Scan for the cell matching the given text and deliver its (x, y) coordinate at center. 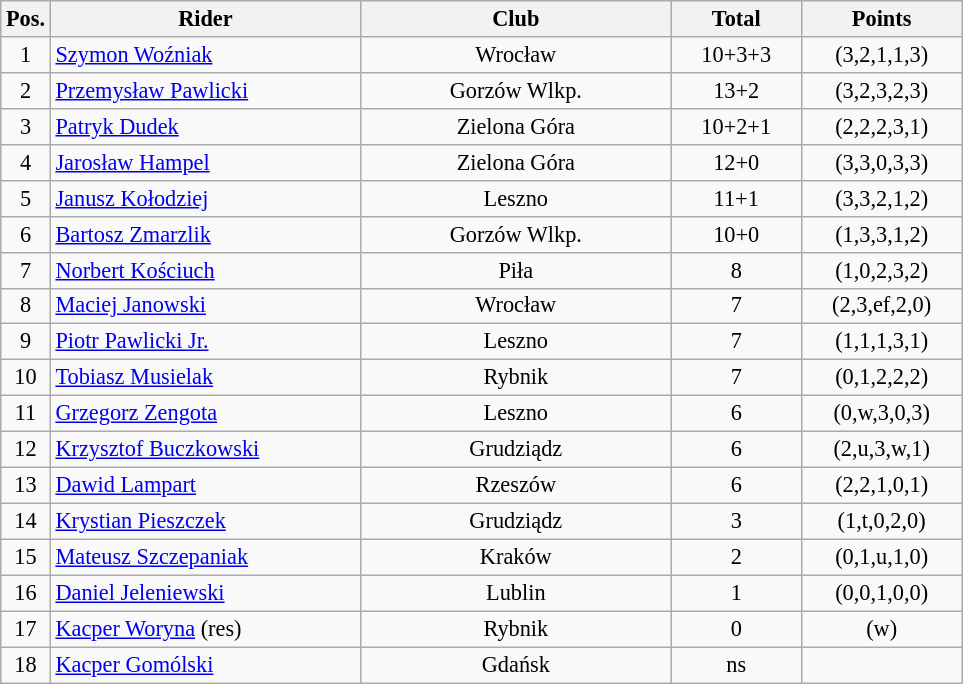
Krzysztof Buczkowski (205, 450)
(3,2,1,1,3) (881, 55)
(3,3,0,3,3) (881, 162)
Piotr Pawlicki Jr. (205, 342)
4 (26, 162)
Lublin (516, 593)
Points (881, 19)
Patryk Dudek (205, 126)
Krystian Pieszczek (205, 521)
Rzeszów (516, 485)
5 (26, 198)
Janusz Kołodziej (205, 198)
Club (516, 19)
14 (26, 521)
15 (26, 557)
(0,0,1,0,0) (881, 593)
10+2+1 (736, 126)
18 (26, 665)
9 (26, 342)
Norbert Kościuch (205, 270)
(2,2,1,0,1) (881, 485)
Dawid Lampart (205, 485)
Szymon Woźniak (205, 55)
(1,3,3,1,2) (881, 234)
ns (736, 665)
12+0 (736, 162)
(0,1,u,1,0) (881, 557)
(3,2,3,2,3) (881, 90)
(2,u,3,w,1) (881, 450)
10+3+3 (736, 55)
(1,t,0,2,0) (881, 521)
Gdańsk (516, 665)
Grzegorz Zengota (205, 414)
10+0 (736, 234)
Kacper Gomólski (205, 665)
10 (26, 378)
(2,2,2,3,1) (881, 126)
Jarosław Hampel (205, 162)
17 (26, 629)
Pos. (26, 19)
(2,3,ef,2,0) (881, 306)
13 (26, 485)
11+1 (736, 198)
Kraków (516, 557)
Przemysław Pawlicki (205, 90)
11 (26, 414)
16 (26, 593)
Kacper Woryna (res) (205, 629)
Total (736, 19)
0 (736, 629)
Mateusz Szczepaniak (205, 557)
Bartosz Zmarzlik (205, 234)
(3,3,2,1,2) (881, 198)
(1,1,1,3,1) (881, 342)
12 (26, 450)
Rider (205, 19)
Maciej Janowski (205, 306)
Daniel Jeleniewski (205, 593)
13+2 (736, 90)
(w) (881, 629)
(0,w,3,0,3) (881, 414)
Tobiasz Musielak (205, 378)
(1,0,2,3,2) (881, 270)
(0,1,2,2,2) (881, 378)
Piła (516, 270)
